Provide the [x, y] coordinate of the cell's center where the given text is located.  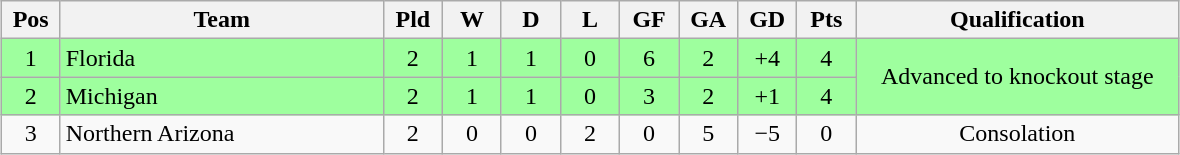
W [472, 20]
Qualification [1018, 20]
Team [222, 20]
Michigan [222, 96]
+1 [768, 96]
GD [768, 20]
Florida [222, 58]
Advanced to knockout stage [1018, 77]
Northern Arizona [222, 134]
D [530, 20]
Pld [412, 20]
GF [650, 20]
L [590, 20]
6 [650, 58]
Pts [826, 20]
−5 [768, 134]
Pos [30, 20]
5 [708, 134]
Consolation [1018, 134]
+4 [768, 58]
GA [708, 20]
